Extract the (x, y) coordinate from the center of the cell holding the provided text.  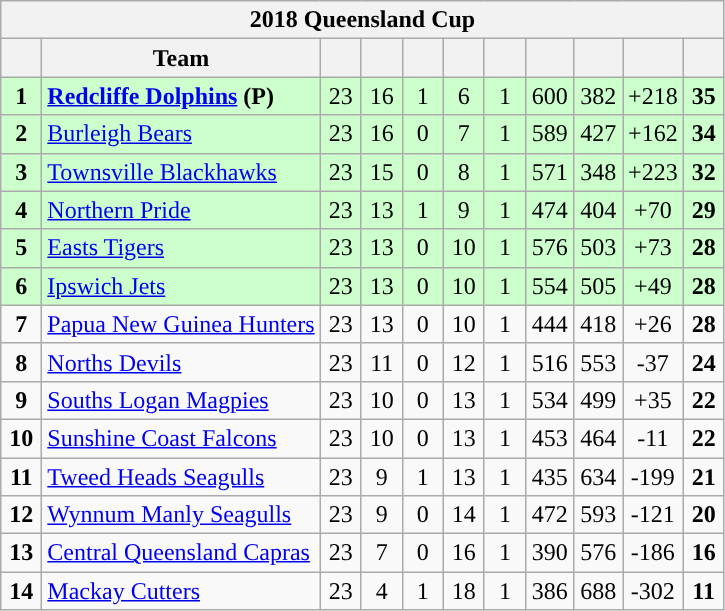
348 (598, 172)
+70 (654, 210)
Wynnum Manly Seagulls (181, 515)
18 (464, 591)
21 (704, 477)
35 (704, 96)
499 (598, 400)
Redcliffe Dolphins (P) (181, 96)
Norths Devils (181, 362)
505 (598, 286)
600 (550, 96)
32 (704, 172)
Burleigh Bears (181, 134)
24 (704, 362)
+49 (654, 286)
634 (598, 477)
427 (598, 134)
593 (598, 515)
+218 (654, 96)
34 (704, 134)
Papua New Guinea Hunters (181, 324)
464 (598, 438)
3 (22, 172)
516 (550, 362)
472 (550, 515)
503 (598, 248)
5 (22, 248)
-11 (654, 438)
2 (22, 134)
+162 (654, 134)
Souths Logan Magpies (181, 400)
390 (550, 553)
Central Queensland Capras (181, 553)
-37 (654, 362)
Northern Pride (181, 210)
Mackay Cutters (181, 591)
+223 (654, 172)
+73 (654, 248)
Townsville Blackhawks (181, 172)
534 (550, 400)
-199 (654, 477)
571 (550, 172)
Easts Tigers (181, 248)
474 (550, 210)
2018 Queensland Cup (362, 20)
-186 (654, 553)
688 (598, 591)
-302 (654, 591)
29 (704, 210)
589 (550, 134)
20 (704, 515)
+35 (654, 400)
404 (598, 210)
418 (598, 324)
Team (181, 58)
554 (550, 286)
382 (598, 96)
Ipswich Jets (181, 286)
386 (550, 591)
+26 (654, 324)
553 (598, 362)
453 (550, 438)
Sunshine Coast Falcons (181, 438)
Tweed Heads Seagulls (181, 477)
-121 (654, 515)
435 (550, 477)
444 (550, 324)
15 (382, 172)
